Search for the cell housing the specified text and yield its [X, Y] center coordinate. 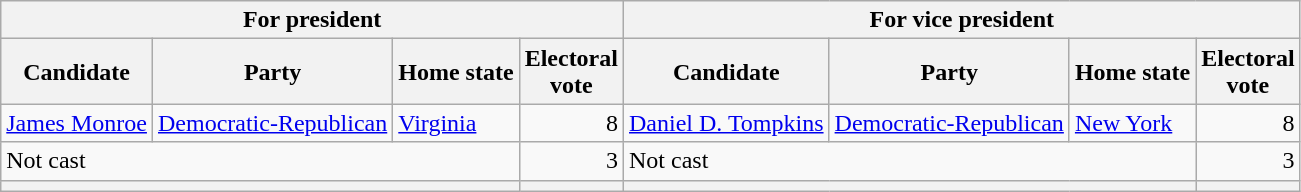
Daniel D. Tompkins [726, 123]
For vice president [962, 20]
James Monroe [77, 123]
For president [312, 20]
New York [1132, 123]
Virginia [456, 123]
